Capture the cell that displays the provided text and extract its [X, Y] central coordinate. 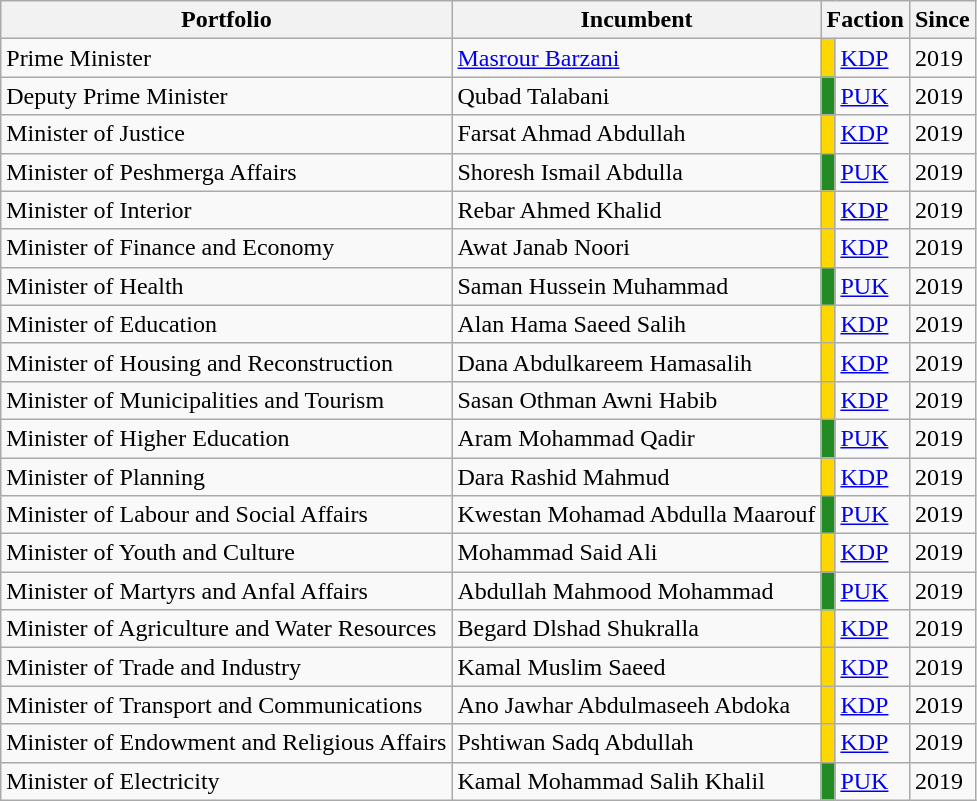
Minister of Finance and Economy [226, 248]
Minister of Higher Education [226, 438]
Minister of Peshmerga Affairs [226, 172]
Deputy Prime Minister [226, 96]
Kwestan Mohamad Abdulla Maarouf [636, 515]
Farsat Ahmad Abdullah [636, 134]
Aram Mohammad Qadir [636, 438]
Qubad Talabani [636, 96]
Minister of Planning [226, 477]
Minister of Education [226, 324]
Since [942, 20]
Minister of Trade and Industry [226, 667]
Shoresh Ismail Abdulla [636, 172]
Dana Abdulkareem Hamasalih [636, 362]
Incumbent [636, 20]
Begard Dlshad Shukralla [636, 629]
Prime Minister [226, 58]
Kamal Mohammad Salih Khalil [636, 781]
Abdullah Mahmood Mohammad [636, 591]
Minister of Transport and Communications [226, 705]
Minister of Endowment and Religious Affairs [226, 743]
Ano Jawhar Abdulmaseeh Abdoka [636, 705]
Minister of Labour and Social Affairs [226, 515]
Awat Janab Noori [636, 248]
Portfolio [226, 20]
Minister of Agriculture and Water Resources [226, 629]
Pshtiwan Sadq Abdullah [636, 743]
Minister of Health [226, 286]
Faction [865, 20]
Minister of Youth and Culture [226, 553]
Dara Rashid Mahmud [636, 477]
Minister of Interior [226, 210]
Saman Hussein Muhammad [636, 286]
Minister of Electricity [226, 781]
Mohammad Said Ali [636, 553]
Sasan Othman Awni Habib [636, 400]
Minister of Municipalities and Tourism [226, 400]
Kamal Muslim Saeed [636, 667]
Masrour Barzani [636, 58]
Rebar Ahmed Khalid [636, 210]
Minister of Housing and Reconstruction [226, 362]
Alan Hama Saeed Salih [636, 324]
Minister of Martyrs and Anfal Affairs [226, 591]
Minister of Justice [226, 134]
